Detect which cell encompasses the target text, then output its [X, Y] center coordinate. 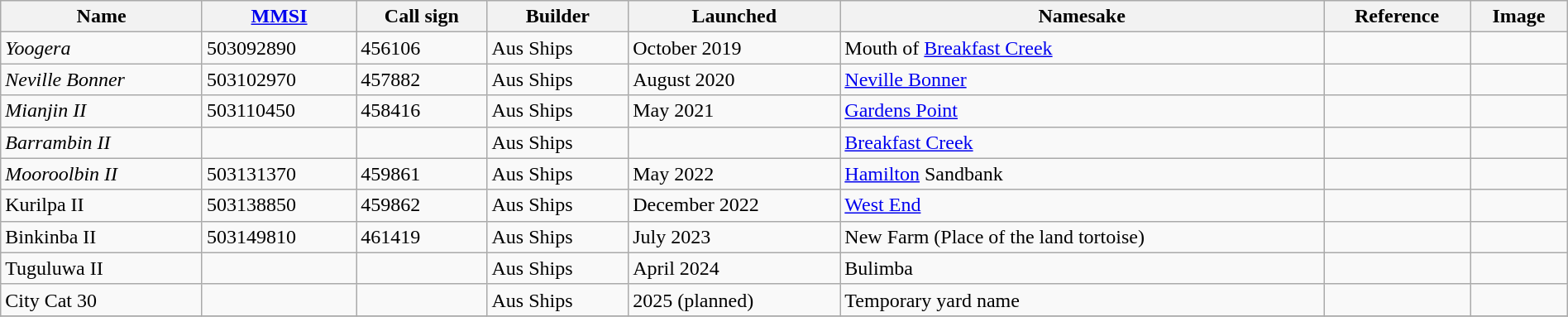
Barrambin II [102, 142]
456106 [422, 48]
459861 [422, 174]
October 2019 [734, 48]
Mouth of Breakfast Creek [1082, 48]
New Farm (Place of the land tortoise) [1082, 237]
503102970 [279, 79]
Mooroolbin II [102, 174]
Kurilpa II [102, 205]
Breakfast Creek [1082, 142]
461419 [422, 237]
Call sign [422, 17]
503110450 [279, 111]
MMSI [279, 17]
457882 [422, 79]
503149810 [279, 237]
Name [102, 17]
December 2022 [734, 205]
Mianjin II [102, 111]
Image [1519, 17]
Bulimba [1082, 268]
April 2024 [734, 268]
West End [1082, 205]
503092890 [279, 48]
459862 [422, 205]
August 2020 [734, 79]
Binkinba II [102, 237]
May 2022 [734, 174]
458416 [422, 111]
Builder [557, 17]
Namesake [1082, 17]
Temporary yard name [1082, 300]
Tuguluwa II [102, 268]
503138850 [279, 205]
503131370 [279, 174]
Reference [1398, 17]
Launched [734, 17]
Hamilton Sandbank [1082, 174]
Yoogera [102, 48]
2025 (planned) [734, 300]
City Cat 30 [102, 300]
Gardens Point [1082, 111]
July 2023 [734, 237]
May 2021 [734, 111]
